Pinpoint the cell where the given text exists, returning its (x, y) midpoint coordinate. 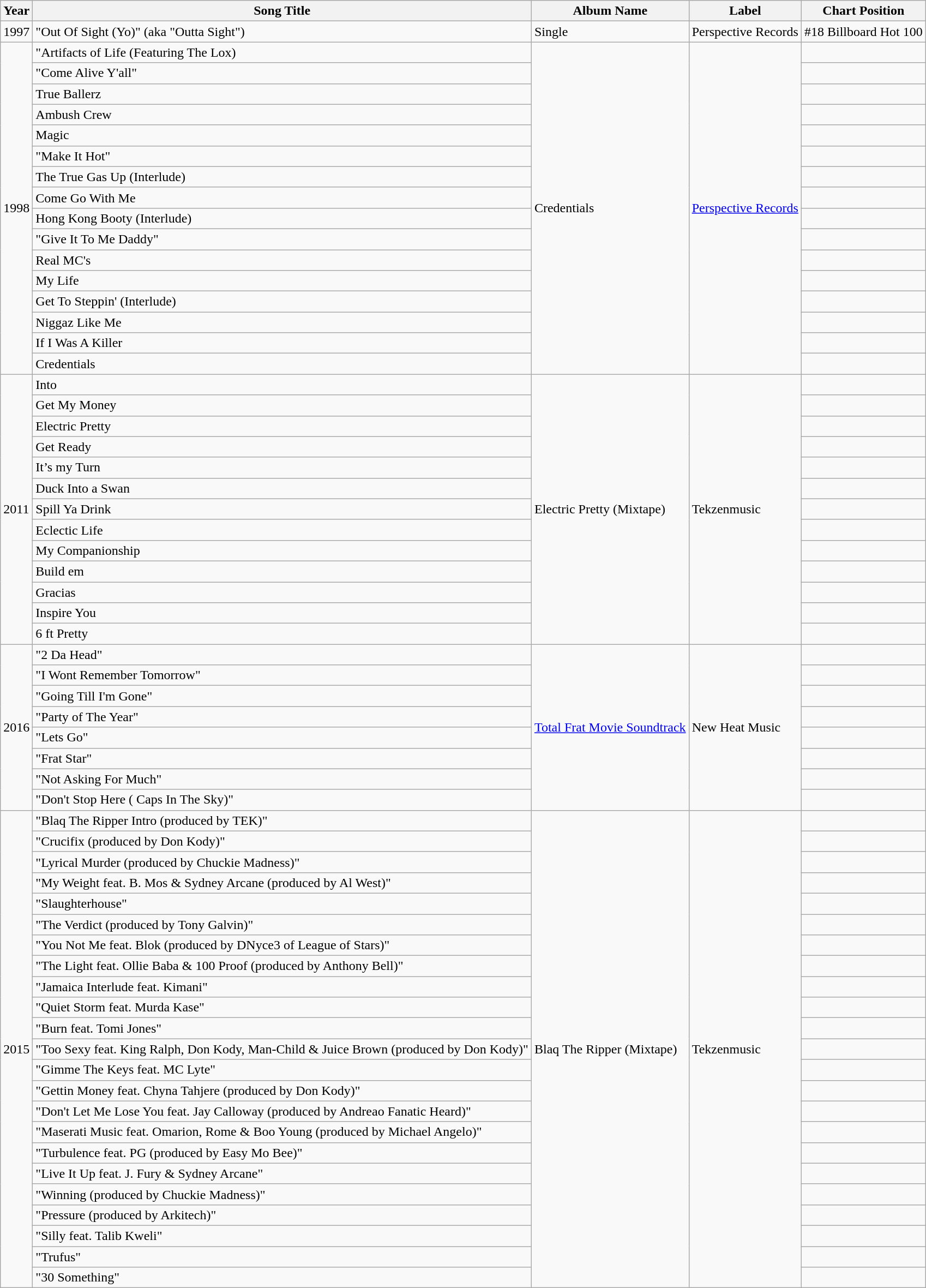
Chart Position (863, 11)
Eclectic Life (282, 530)
My Life (282, 281)
Year (16, 11)
Ambush Crew (282, 115)
"Winning (produced by Chuckie Madness)" (282, 1194)
Single (610, 32)
"Come Alive Y'all" (282, 73)
Inspire You (282, 613)
"Quiet Storm feat. Murda Kase" (282, 1008)
If I Was A Killer (282, 343)
#18 Billboard Hot 100 (863, 32)
Song Title (282, 11)
Spill Ya Drink (282, 509)
"The Verdict (produced by Tony Galvin)" (282, 925)
Label (745, 11)
"Going Till I'm Gone" (282, 696)
"Gimme The Keys feat. MC Lyte" (282, 1070)
Total Frat Movie Soundtrack (610, 727)
"Gettin Money feat. Chyna Tahjere (produced by Don Kody)" (282, 1091)
6 ft Pretty (282, 634)
Album Name (610, 11)
"Burn feat. Tomi Jones" (282, 1028)
2011 (16, 510)
Come Go With Me (282, 197)
"Turbulence feat. PG (produced by Easy Mo Bee)" (282, 1153)
"Lets Go" (282, 738)
"I Wont Remember Tomorrow" (282, 675)
"Party of The Year" (282, 717)
Electric Pretty (Mixtape) (610, 510)
"Don't Stop Here ( Caps In The Sky)" (282, 800)
Magic (282, 135)
"Silly feat. Talib Kweli" (282, 1236)
"Not Asking For Much" (282, 779)
The True Gas Up (Interlude) (282, 177)
Into (282, 385)
"30 Something" (282, 1278)
"Artifacts of Life (Featuring The Lox) (282, 52)
"Pressure (produced by Arkitech)" (282, 1215)
Build em (282, 571)
1997 (16, 32)
Get Ready (282, 447)
"Lyrical Murder (produced by Chuckie Madness)" (282, 862)
"Blaq The Ripper Intro (produced by TEK)" (282, 820)
Blaq The Ripper (Mixtape) (610, 1049)
"Too Sexy feat. King Ralph, Don Kody, Man-Child & Juice Brown (produced by Don Kody)" (282, 1049)
1998 (16, 208)
"Live It Up feat. J. Fury & Sydney Arcane" (282, 1173)
"My Weight feat. B. Mos & Sydney Arcane (produced by Al West)" (282, 883)
New Heat Music (745, 727)
"Crucifix (produced by Don Kody)" (282, 841)
Niggaz Like Me (282, 322)
"Don't Let Me Lose You feat. Jay Calloway (produced by Andreao Fanatic Heard)" (282, 1111)
Duck Into a Swan (282, 488)
Get To Steppin' (Interlude) (282, 302)
"Maserati Music feat. Omarion, Rome & Boo Young (produced by Michael Angelo)" (282, 1132)
Gracias (282, 592)
"Slaughterhouse" (282, 903)
Get My Money (282, 405)
"Out Of Sight (Yo)" (aka "Outta Sight") (282, 32)
"2 Da Head" (282, 655)
My Companionship (282, 550)
2016 (16, 727)
"You Not Me feat. Blok (produced by DNyce3 of League of Stars)" (282, 945)
True Ballerz (282, 94)
"Frat Star" (282, 758)
"Make It Hot" (282, 156)
It’s my Turn (282, 468)
"The Light feat. Ollie Baba & 100 Proof (produced by Anthony Bell)" (282, 966)
Hong Kong Booty (Interlude) (282, 218)
"Give It To Me Daddy" (282, 239)
2015 (16, 1049)
Electric Pretty (282, 426)
Real MC's (282, 260)
"Trufus" (282, 1256)
"Jamaica Interlude feat. Kimani" (282, 987)
